Extract the [x, y] coordinate from the center of the cell holding the provided text.  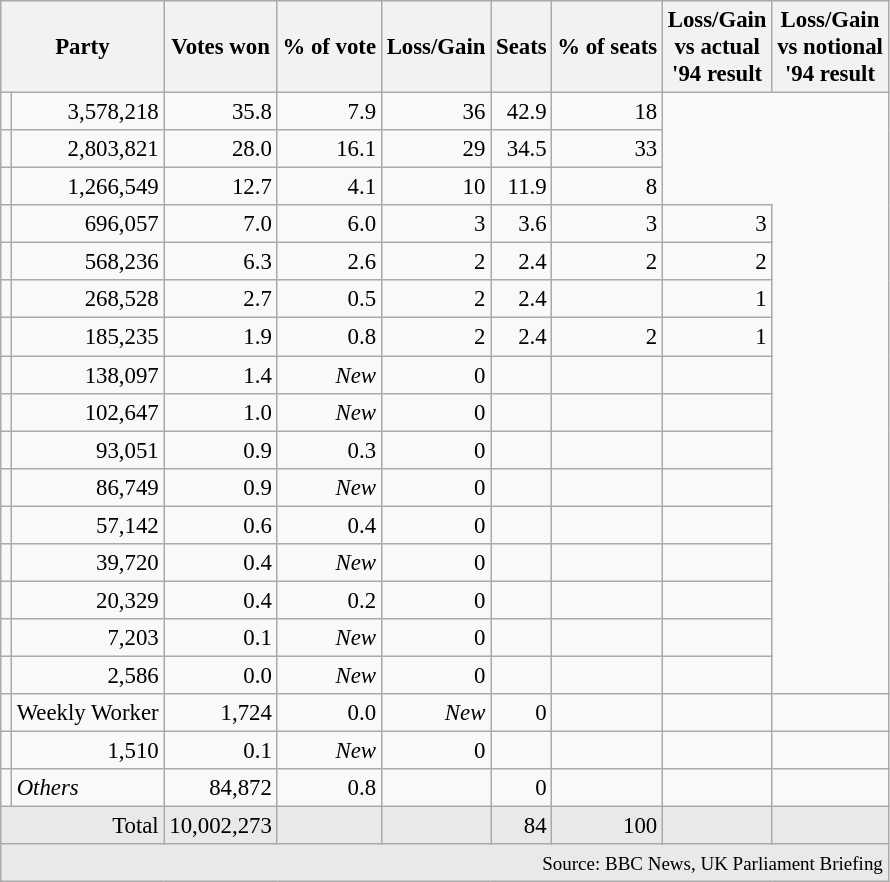
7.9 [329, 112]
28.0 [220, 149]
57,142 [88, 525]
Weekly Worker [88, 713]
84 [522, 826]
696,057 [88, 224]
138,097 [88, 375]
Loss/Gain vs actual '94 result [716, 47]
39,720 [88, 563]
8 [608, 187]
2.6 [329, 262]
Others [88, 788]
86,749 [88, 487]
6.3 [220, 262]
185,235 [88, 337]
36 [436, 112]
2,803,821 [88, 149]
16.1 [329, 149]
29 [436, 149]
34.5 [522, 149]
93,051 [88, 450]
33 [608, 149]
6.0 [329, 224]
12.7 [220, 187]
42.9 [522, 112]
1.4 [220, 375]
% of seats [608, 47]
1,724 [220, 713]
102,647 [88, 412]
100 [608, 826]
20,329 [88, 600]
1,510 [88, 751]
18 [608, 112]
% of vote [329, 47]
0.6 [220, 525]
Party [82, 47]
Votes won [220, 47]
Total [82, 826]
35.8 [220, 112]
1,266,549 [88, 187]
0.3 [329, 450]
Seats [522, 47]
Source: BBC News, UK Parliament Briefing [444, 863]
2,586 [88, 675]
268,528 [88, 299]
3.6 [522, 224]
Loss/Gain vs notional '94 result [830, 47]
84,872 [220, 788]
7,203 [88, 638]
11.9 [522, 187]
2.7 [220, 299]
0.5 [329, 299]
4.1 [329, 187]
10,002,273 [220, 826]
1.0 [220, 412]
3,578,218 [88, 112]
1.9 [220, 337]
568,236 [88, 262]
0.2 [329, 600]
Loss/Gain [436, 47]
7.0 [220, 224]
10 [436, 187]
